Return the (X, Y) coordinate for the center point of the cell that contains the specified text.  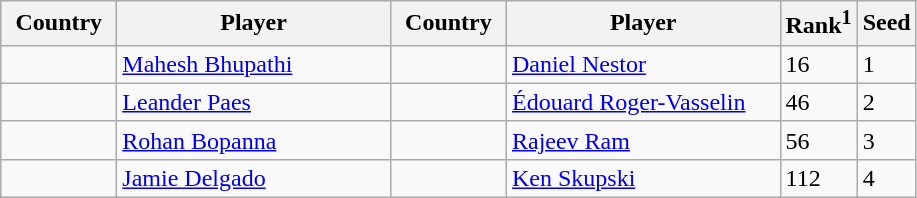
112 (818, 178)
1 (886, 64)
4 (886, 178)
Seed (886, 24)
Rank1 (818, 24)
2 (886, 102)
46 (818, 102)
Ken Skupski (643, 178)
Rohan Bopanna (254, 140)
Daniel Nestor (643, 64)
Rajeev Ram (643, 140)
Édouard Roger-Vasselin (643, 102)
16 (818, 64)
56 (818, 140)
3 (886, 140)
Jamie Delgado (254, 178)
Leander Paes (254, 102)
Mahesh Bhupathi (254, 64)
